Determine the (x, y) coordinate at the center of the cell enclosing the given text.  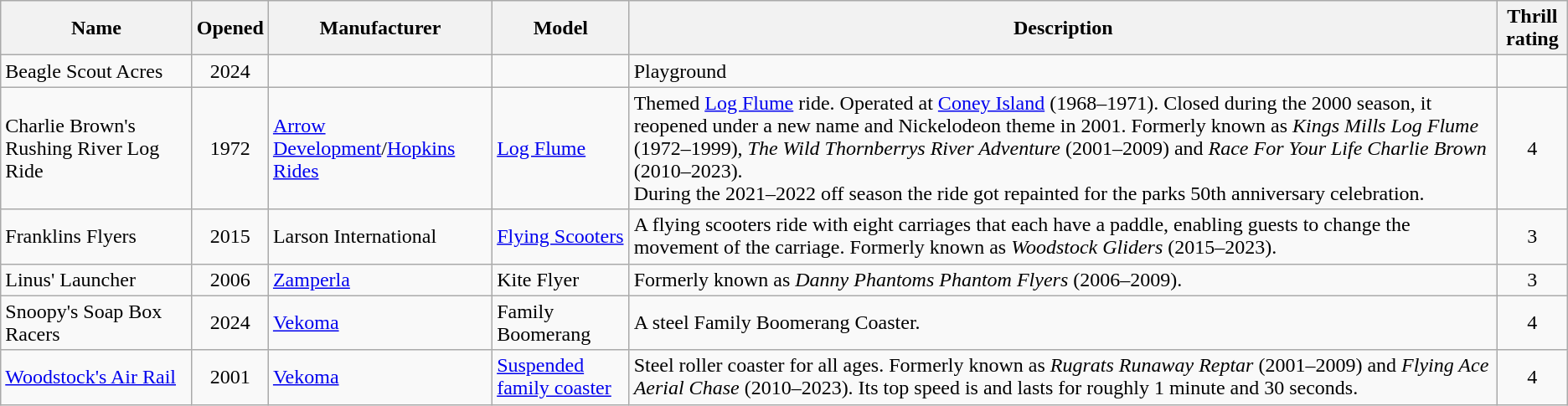
Larson International (380, 236)
Model (561, 28)
Playground (1063, 71)
2001 (230, 377)
Log Flume (561, 148)
A steel Family Boomerang Coaster. (1063, 323)
Manufacturer (380, 28)
Kite Flyer (561, 280)
2015 (230, 236)
2006 (230, 280)
Flying Scooters (561, 236)
Arrow Development/Hopkins Rides (380, 148)
Opened (230, 28)
Name (97, 28)
Linus' Launcher (97, 280)
1972 (230, 148)
Thrill rating (1532, 28)
Charlie Brown's Rushing River Log Ride (97, 148)
Formerly known as Danny Phantoms Phantom Flyers (2006–2009). (1063, 280)
Franklins Flyers (97, 236)
Family Boomerang (561, 323)
Beagle Scout Acres (97, 71)
Description (1063, 28)
Woodstock's Air Rail (97, 377)
Suspended family coaster (561, 377)
Snoopy's Soap Box Racers (97, 323)
Zamperla (380, 280)
